From the cell containing the given text, extract its center point as [x, y] coordinate. 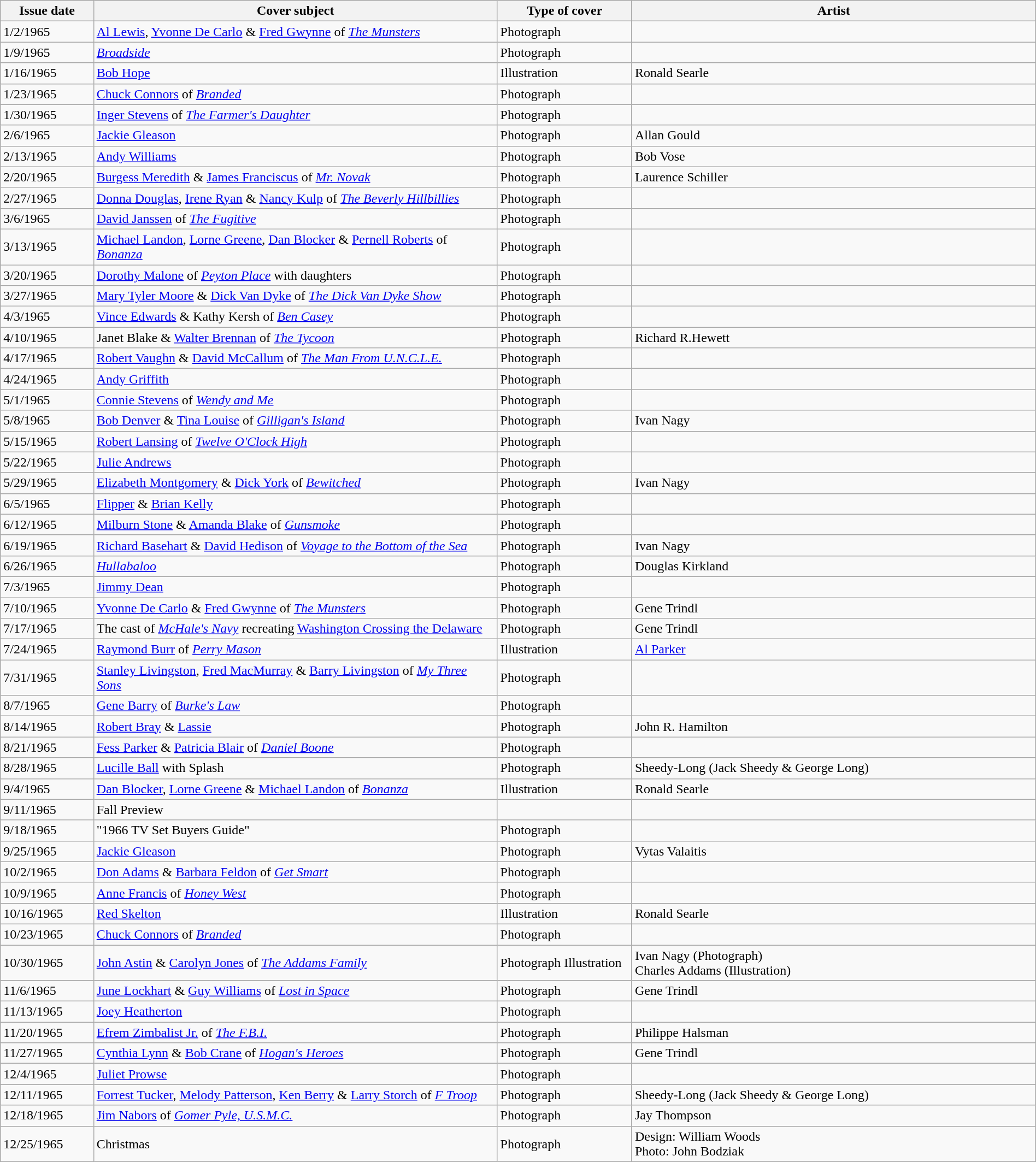
4/10/1965 [47, 338]
Allan Gould [834, 135]
8/7/1965 [47, 706]
3/27/1965 [47, 296]
Efrem Zimbalist Jr. of The F.B.I. [295, 1033]
Dan Blocker, Lorne Greene & Michael Landon of Bonanza [295, 789]
Laurence Schiller [834, 177]
10/16/1965 [47, 913]
Michael Landon, Lorne Greene, Dan Blocker & Pernell Roberts of Bonanza [295, 247]
2/13/1965 [47, 156]
Bob Denver & Tina Louise of Gilligan's Island [295, 421]
Cover subject [295, 11]
Don Adams & Barbara Feldon of Get Smart [295, 872]
Yvonne De Carlo & Fred Gwynne of The Munsters [295, 608]
Andy Williams [295, 156]
Inger Stevens of The Farmer's Daughter [295, 115]
12/18/1965 [47, 1116]
Robert Vaughn & David McCallum of The Man From U.N.C.L.E. [295, 358]
12/25/1965 [47, 1144]
Robert Bray & Lassie [295, 727]
4/3/1965 [47, 317]
3/6/1965 [47, 219]
The cast of McHale's Navy recreating Washington Crossing the Delaware [295, 629]
Fess Parker & Patricia Blair of Daniel Boone [295, 747]
David Janssen of The Fugitive [295, 219]
9/18/1965 [47, 830]
Douglas Kirkland [834, 566]
Burgess Meredith & James Franciscus of Mr. Novak [295, 177]
Type of cover [564, 11]
Julie Andrews [295, 462]
1/2/1965 [47, 32]
Stanley Livingston, Fred MacMurray & Barry Livingston of My Three Sons [295, 677]
2/20/1965 [47, 177]
Fall Preview [295, 810]
5/1/1965 [47, 400]
Red Skelton [295, 913]
Bob Vose [834, 156]
Lucille Ball with Splash [295, 768]
Anne Francis of Honey West [295, 893]
Dorothy Malone of Peyton Place with daughters [295, 275]
Connie Stevens of Wendy and Me [295, 400]
3/20/1965 [47, 275]
5/29/1965 [47, 483]
8/21/1965 [47, 747]
Jimmy Dean [295, 587]
Jim Nabors of Gomer Pyle, U.S.M.C. [295, 1116]
2/6/1965 [47, 135]
7/3/1965 [47, 587]
Philippe Halsman [834, 1033]
12/11/1965 [47, 1095]
3/13/1965 [47, 247]
Christmas [295, 1144]
Flipper & Brian Kelly [295, 504]
6/26/1965 [47, 566]
Issue date [47, 11]
7/17/1965 [47, 629]
1/23/1965 [47, 94]
Robert Lansing of Twelve O'Clock High [295, 441]
Richard R.Hewett [834, 338]
6/12/1965 [47, 524]
9/11/1965 [47, 810]
Bob Hope [295, 73]
1/30/1965 [47, 115]
Elizabeth Montgomery & Dick York of Bewitched [295, 483]
10/23/1965 [47, 934]
7/10/1965 [47, 608]
4/24/1965 [47, 379]
9/25/1965 [47, 851]
Gene Barry of Burke's Law [295, 706]
5/15/1965 [47, 441]
12/4/1965 [47, 1074]
Joey Heatherton [295, 1012]
11/6/1965 [47, 991]
Vytas Valaitis [834, 851]
1/9/1965 [47, 52]
Ivan Nagy (Photograph)Charles Addams (Illustration) [834, 963]
10/30/1965 [47, 963]
4/17/1965 [47, 358]
Design: William WoodsPhoto: John Bodziak [834, 1144]
11/20/1965 [47, 1033]
6/19/1965 [47, 545]
Andy Griffith [295, 379]
Hullabaloo [295, 566]
6/5/1965 [47, 504]
8/28/1965 [47, 768]
John Astin & Carolyn Jones of The Addams Family [295, 963]
Donna Douglas, Irene Ryan & Nancy Kulp of The Beverly Hillbillies [295, 198]
1/16/1965 [47, 73]
Richard Basehart & David Hedison of Voyage to the Bottom of the Sea [295, 545]
Al Lewis, Yvonne De Carlo & Fred Gwynne of The Munsters [295, 32]
5/8/1965 [47, 421]
7/24/1965 [47, 650]
Cynthia Lynn & Bob Crane of Hogan's Heroes [295, 1053]
Al Parker [834, 650]
June Lockhart & Guy Williams of Lost in Space [295, 991]
Vince Edwards & Kathy Kersh of Ben Casey [295, 317]
Jay Thompson [834, 1116]
"1966 TV Set Buyers Guide" [295, 830]
9/4/1965 [47, 789]
8/14/1965 [47, 727]
John R. Hamilton [834, 727]
Photograph Illustration [564, 963]
10/9/1965 [47, 893]
10/2/1965 [47, 872]
Mary Tyler Moore & Dick Van Dyke of The Dick Van Dyke Show [295, 296]
Raymond Burr of Perry Mason [295, 650]
2/27/1965 [47, 198]
11/13/1965 [47, 1012]
5/22/1965 [47, 462]
11/27/1965 [47, 1053]
Milburn Stone & Amanda Blake of Gunsmoke [295, 524]
Janet Blake & Walter Brennan of The Tycoon [295, 338]
Juliet Prowse [295, 1074]
7/31/1965 [47, 677]
Broadside [295, 52]
Artist [834, 11]
Forrest Tucker, Melody Patterson, Ken Berry & Larry Storch of F Troop [295, 1095]
